Output the (x, y) coordinate of the center of the cell containing the given text.  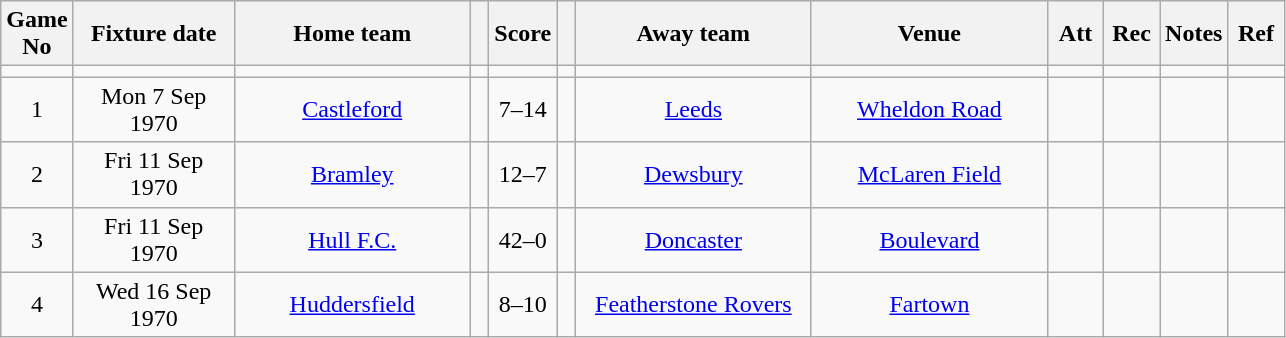
Mon 7 Sep 1970 (154, 110)
1 (37, 110)
8–10 (523, 304)
Doncaster (693, 240)
Bramley (352, 174)
Notes (1194, 34)
4 (37, 304)
Home team (352, 34)
Att (1075, 34)
Fartown (929, 304)
Castleford (352, 110)
Dewsbury (693, 174)
12–7 (523, 174)
Score (523, 34)
Fixture date (154, 34)
Away team (693, 34)
Wed 16 Sep 1970 (154, 304)
Ref (1256, 34)
Huddersfield (352, 304)
Game No (37, 34)
2 (37, 174)
42–0 (523, 240)
7–14 (523, 110)
Leeds (693, 110)
McLaren Field (929, 174)
Hull F.C. (352, 240)
Boulevard (929, 240)
Venue (929, 34)
3 (37, 240)
Wheldon Road (929, 110)
Featherstone Rovers (693, 304)
Rec (1132, 34)
